Return the [X, Y] coordinate for the center point of the cell that contains the specified text.  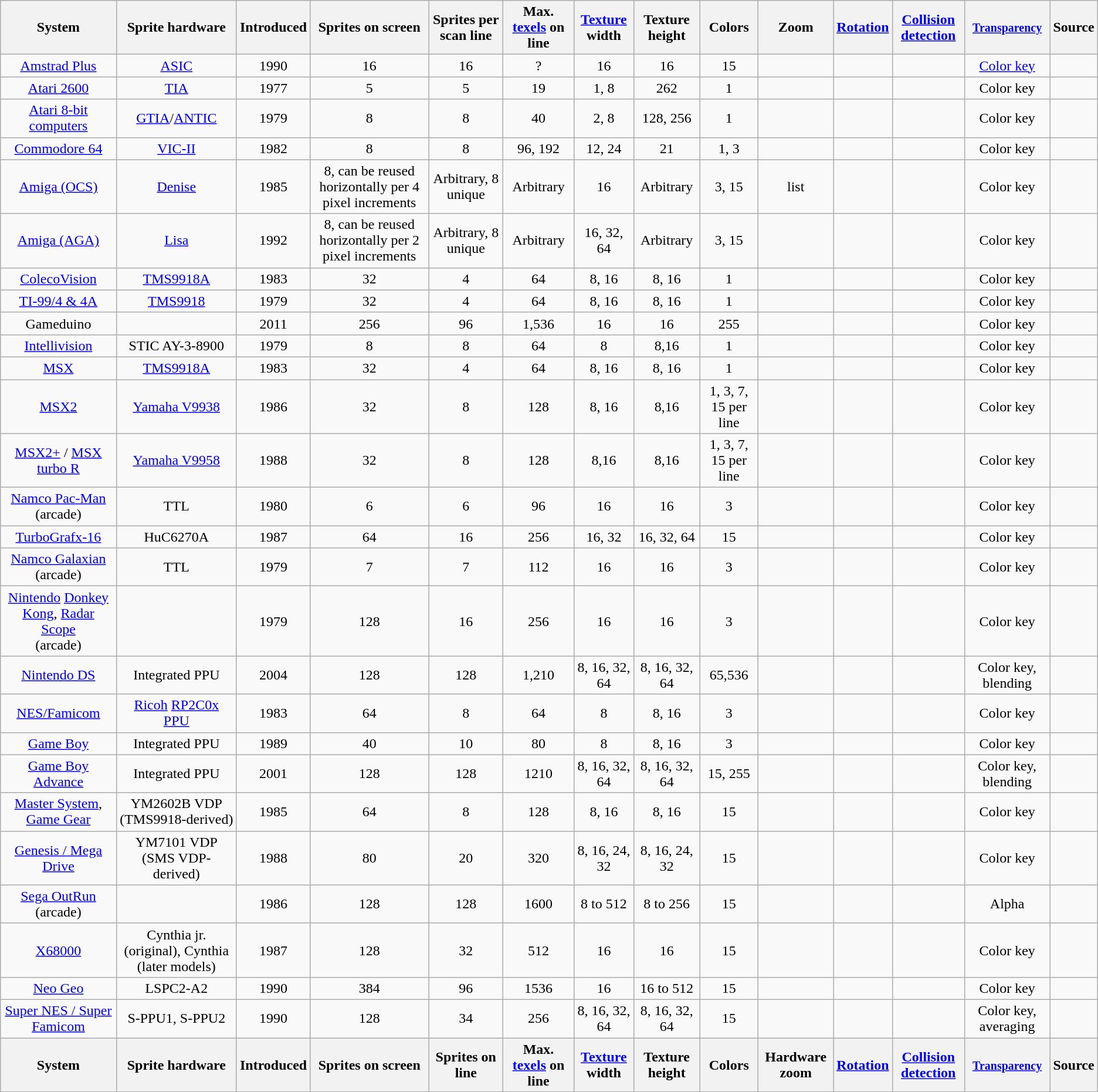
12, 24 [604, 148]
Atari 2600 [59, 88]
Game Boy [59, 743]
Yamaha V9958 [176, 461]
Game Boy Advance [59, 773]
2, 8 [604, 119]
1, 8 [604, 88]
16, 32 [604, 537]
Genesis / Mega Drive [59, 858]
Nintendo DS [59, 675]
Gameduino [59, 323]
Cynthia jr. (original), Cynthia (later models) [176, 950]
Super NES / Super Famicom [59, 1019]
10 [466, 743]
Commodore 64 [59, 148]
ASIC [176, 66]
1600 [538, 904]
Sprites per scan line [466, 28]
1, 3 [729, 148]
Zoom [796, 28]
MSX [59, 368]
384 [370, 988]
Sprites on line [466, 1064]
TI-99/4 & 4A [59, 301]
YM7101 VDP(SMS VDP-derived) [176, 858]
Hardware zoom [796, 1064]
list [796, 187]
? [538, 66]
STIC AY-3-8900 [176, 346]
Lisa [176, 241]
NES/Famicom [59, 714]
8, can be reused horizontally per 4 pixel increments [370, 187]
MSX2 [59, 406]
1,210 [538, 675]
2004 [273, 675]
96, 192 [538, 148]
65,536 [729, 675]
YM2602B VDP(TMS9918-derived) [176, 812]
112 [538, 567]
Ricoh RP2C0x PPU [176, 714]
Intellivision [59, 346]
1536 [538, 988]
21 [667, 148]
Denise [176, 187]
1980 [273, 507]
8 to 512 [604, 904]
8 to 256 [667, 904]
2011 [273, 323]
GTIA/ANTIC [176, 119]
HuC6270A [176, 537]
262 [667, 88]
1992 [273, 241]
Namco Pac-Man(arcade) [59, 507]
ColecoVision [59, 279]
512 [538, 950]
Sega OutRun (arcade) [59, 904]
1,536 [538, 323]
Amiga (OCS) [59, 187]
VIC-II [176, 148]
128, 256 [667, 119]
Alpha [1006, 904]
19 [538, 88]
TurboGrafx-16 [59, 537]
8, can be reused horizontally per 2 pixel increments [370, 241]
TIA [176, 88]
Master System,Game Gear [59, 812]
15, 255 [729, 773]
2001 [273, 773]
Neo Geo [59, 988]
1210 [538, 773]
16 to 512 [667, 988]
320 [538, 858]
LSPC2-A2 [176, 988]
1989 [273, 743]
Amiga (AGA) [59, 241]
1982 [273, 148]
Namco Galaxian(arcade) [59, 567]
TMS9918 [176, 301]
Amstrad Plus [59, 66]
255 [729, 323]
1977 [273, 88]
Atari 8-bit computers [59, 119]
X68000 [59, 950]
34 [466, 1019]
Color key, averaging [1006, 1019]
MSX2+ / MSX turbo R [59, 461]
Nintendo Donkey Kong, Radar Scope(arcade) [59, 621]
S-PPU1, S-PPU2 [176, 1019]
Yamaha V9938 [176, 406]
20 [466, 858]
